For the text-containing cell, return its midpoint in [X, Y] coordinate format. 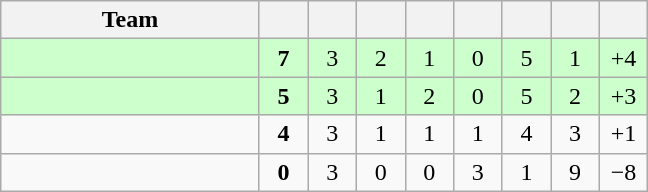
−8 [624, 172]
Team [130, 20]
7 [284, 58]
9 [576, 172]
+4 [624, 58]
+3 [624, 96]
+1 [624, 134]
